Locate the cell with the specified text and output its (x, y) center coordinate. 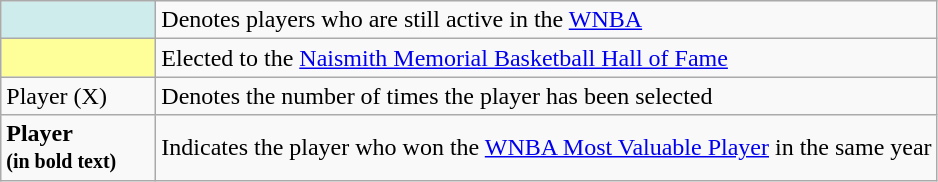
Indicates the player who won the WNBA Most Valuable Player in the same year (546, 148)
Player(in bold text) (78, 148)
Elected to the Naismith Memorial Basketball Hall of Fame (546, 58)
Denotes the number of times the player has been selected (546, 96)
Player (X) (78, 96)
Denotes players who are still active in the WNBA (546, 20)
